Scan for the cell matching the given text and deliver its (x, y) coordinate at center. 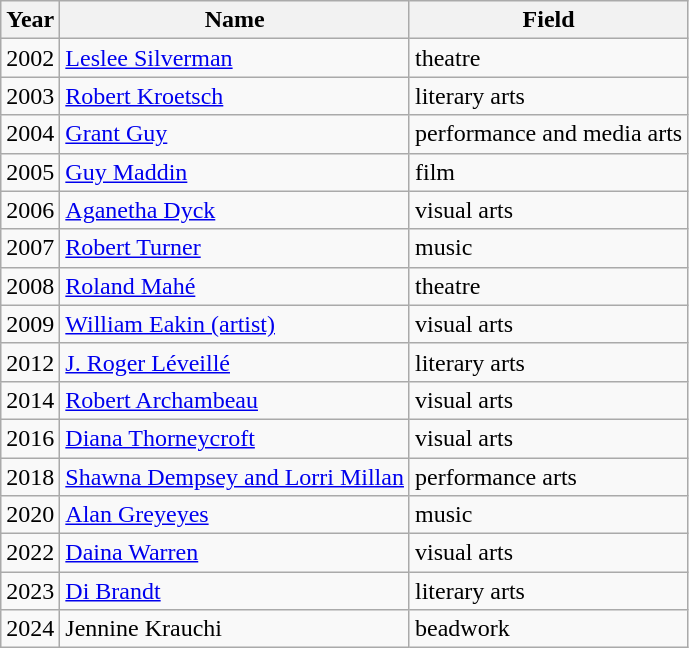
2012 (30, 362)
2014 (30, 400)
J. Roger Léveillé (235, 362)
2004 (30, 134)
2018 (30, 477)
Grant Guy (235, 134)
2005 (30, 172)
Daina Warren (235, 553)
William Eakin (artist) (235, 324)
Robert Archambeau (235, 400)
Diana Thorneycroft (235, 438)
Name (235, 20)
Guy Maddin (235, 172)
Year (30, 20)
2024 (30, 629)
performance arts (548, 477)
2009 (30, 324)
2022 (30, 553)
2006 (30, 210)
Alan Greyeyes (235, 515)
2023 (30, 591)
beadwork (548, 629)
Robert Kroetsch (235, 96)
Field (548, 20)
Leslee Silverman (235, 58)
2020 (30, 515)
Shawna Dempsey and Lorri Millan (235, 477)
Aganetha Dyck (235, 210)
2016 (30, 438)
film (548, 172)
Robert Turner (235, 248)
performance and media arts (548, 134)
Roland Mahé (235, 286)
2007 (30, 248)
2002 (30, 58)
2008 (30, 286)
Jennine Krauchi (235, 629)
Di Brandt (235, 591)
2003 (30, 96)
